Extract the (x, y) coordinate from the center of the cell holding the provided text.  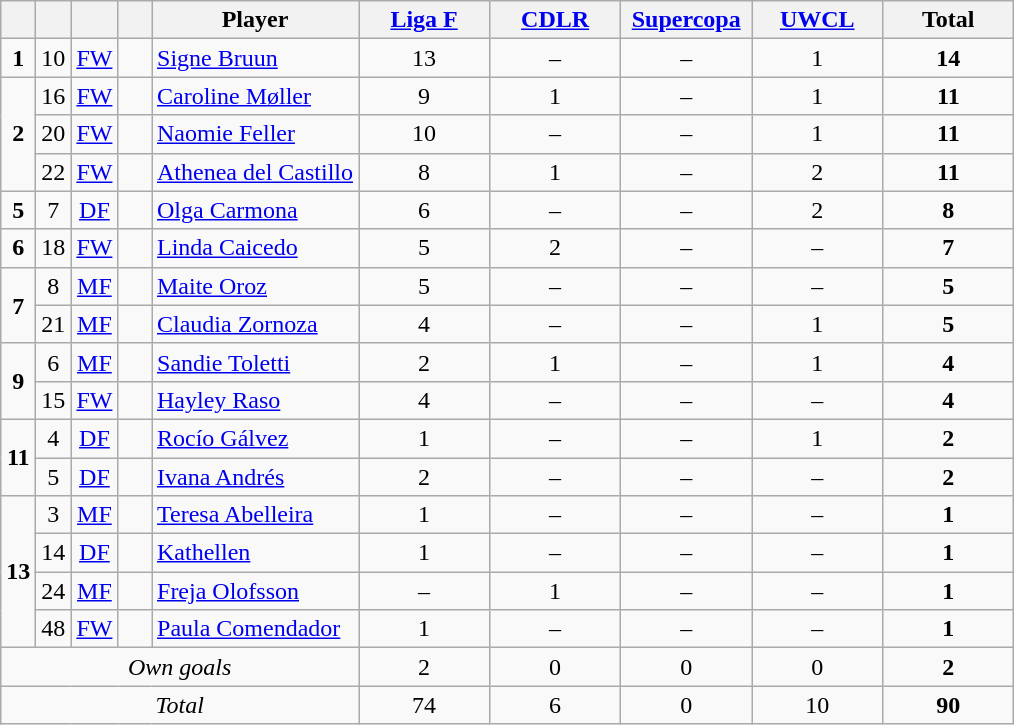
20 (54, 134)
18 (54, 248)
Teresa Abelleira (256, 515)
Paula Comendador (256, 629)
UWCL (818, 20)
Claudia Zornoza (256, 324)
Supercopa (686, 20)
22 (54, 172)
Olga Carmona (256, 210)
Hayley Raso (256, 400)
Kathellen (256, 553)
Signe Bruun (256, 58)
21 (54, 324)
Caroline Møller (256, 96)
Naomie Feller (256, 134)
74 (424, 705)
CDLR (556, 20)
90 (948, 705)
48 (54, 629)
Sandie Toletti (256, 362)
Own goals (180, 667)
24 (54, 591)
Player (256, 20)
3 (54, 515)
Maite Oroz (256, 286)
Liga F (424, 20)
Rocío Gálvez (256, 438)
16 (54, 96)
Athenea del Castillo (256, 172)
Linda Caicedo (256, 248)
15 (54, 400)
Freja Olofsson (256, 591)
Ivana Andrés (256, 477)
